Pinpoint the cell where the given text exists, returning its [x, y] midpoint coordinate. 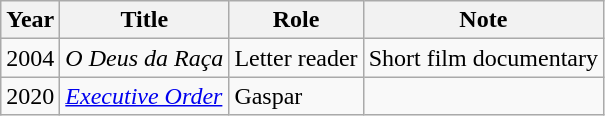
Gaspar [296, 96]
Short film documentary [483, 58]
2020 [30, 96]
Letter reader [296, 58]
Title [144, 20]
O Deus da Raça [144, 58]
2004 [30, 58]
Year [30, 20]
Executive Order [144, 96]
Role [296, 20]
Note [483, 20]
